Capture the cell that displays the provided text and extract its [x, y] central coordinate. 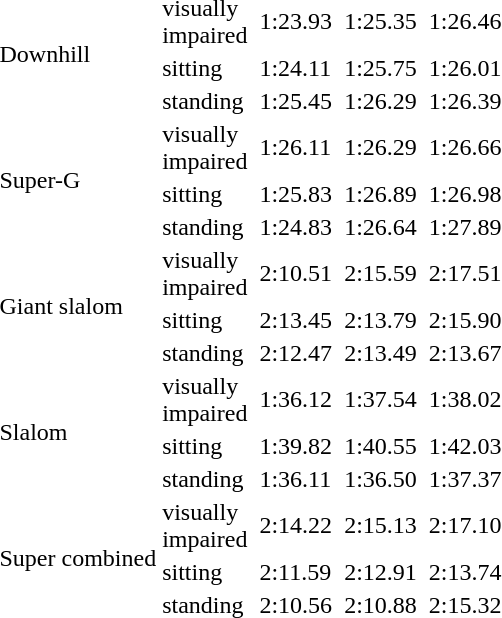
2:11.59 [296, 572]
1:26.89 [381, 194]
1:36.12 [296, 400]
1:25.45 [296, 101]
1:37.54 [381, 400]
1:25.75 [381, 68]
2:15.13 [381, 526]
1:36.50 [381, 479]
2:13.79 [381, 320]
1:25.83 [296, 194]
1:26.64 [381, 227]
1:39.82 [296, 446]
1:36.11 [296, 479]
1:24.83 [296, 227]
2:15.59 [381, 274]
2:13.45 [296, 320]
2:12.47 [296, 353]
2:13.49 [381, 353]
1:24.11 [296, 68]
2:10.51 [296, 274]
1:26.11 [296, 148]
2:12.91 [381, 572]
2:14.22 [296, 526]
1:40.55 [381, 446]
